Return (X, Y) of the center of cell containing provided text 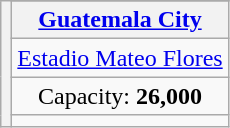
Guatemala City (120, 20)
Estadio Mateo Flores (120, 58)
Capacity: 26,000 (120, 96)
